Search for the cell housing the specified text and yield its [X, Y] center coordinate. 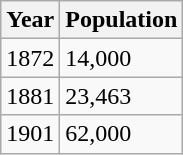
Population [122, 20]
Year [30, 20]
62,000 [122, 134]
1901 [30, 134]
14,000 [122, 58]
23,463 [122, 96]
1872 [30, 58]
1881 [30, 96]
